Provide the [x, y] coordinate of the cell's center where the given text is located.  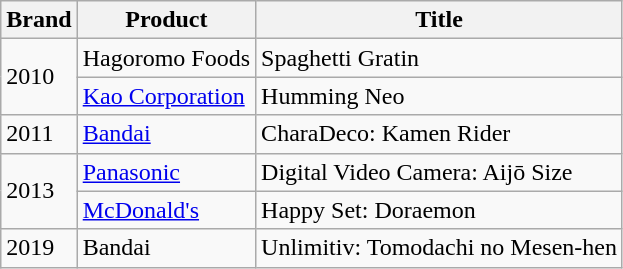
Panasonic [166, 172]
Spaghetti Gratin [440, 58]
2010 [39, 77]
McDonald's [166, 210]
2013 [39, 191]
CharaDeco: Kamen Rider [440, 134]
2019 [39, 248]
Kao Corporation [166, 96]
Unlimitiv: Tomodachi no Mesen-hen [440, 248]
2011 [39, 134]
Humming Neo [440, 96]
Digital Video Camera: Aijō Size [440, 172]
Title [440, 20]
Product [166, 20]
Brand [39, 20]
Hagoromo Foods [166, 58]
Happy Set: Doraemon [440, 210]
